Pinpoint the cell where the given text exists, returning its (x, y) midpoint coordinate. 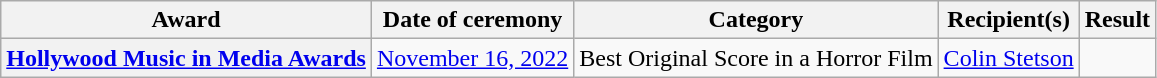
Category (756, 20)
Hollywood Music in Media Awards (186, 58)
Colin Stetson (1008, 58)
Award (186, 20)
Best Original Score in a Horror Film (756, 58)
Recipient(s) (1008, 20)
Date of ceremony (472, 20)
Result (1117, 20)
November 16, 2022 (472, 58)
